From the cell containing the given text, extract its center point as [x, y] coordinate. 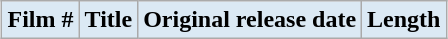
Title [108, 20]
Length [404, 20]
Film # [40, 20]
Original release date [250, 20]
